Extract the (x, y) coordinate from the center of the cell holding the provided text.  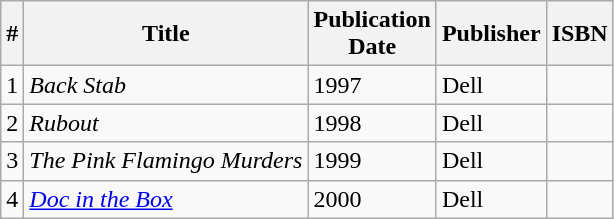
3 (12, 161)
The Pink Flamingo Murders (166, 161)
Doc in the Box (166, 199)
Back Stab (166, 85)
1999 (372, 161)
PublicationDate (372, 34)
1997 (372, 85)
2000 (372, 199)
# (12, 34)
1 (12, 85)
Title (166, 34)
4 (12, 199)
2 (12, 123)
Publisher (491, 34)
ISBN (580, 34)
Rubout (166, 123)
1998 (372, 123)
